For the text-containing cell, return its midpoint in (x, y) coordinate format. 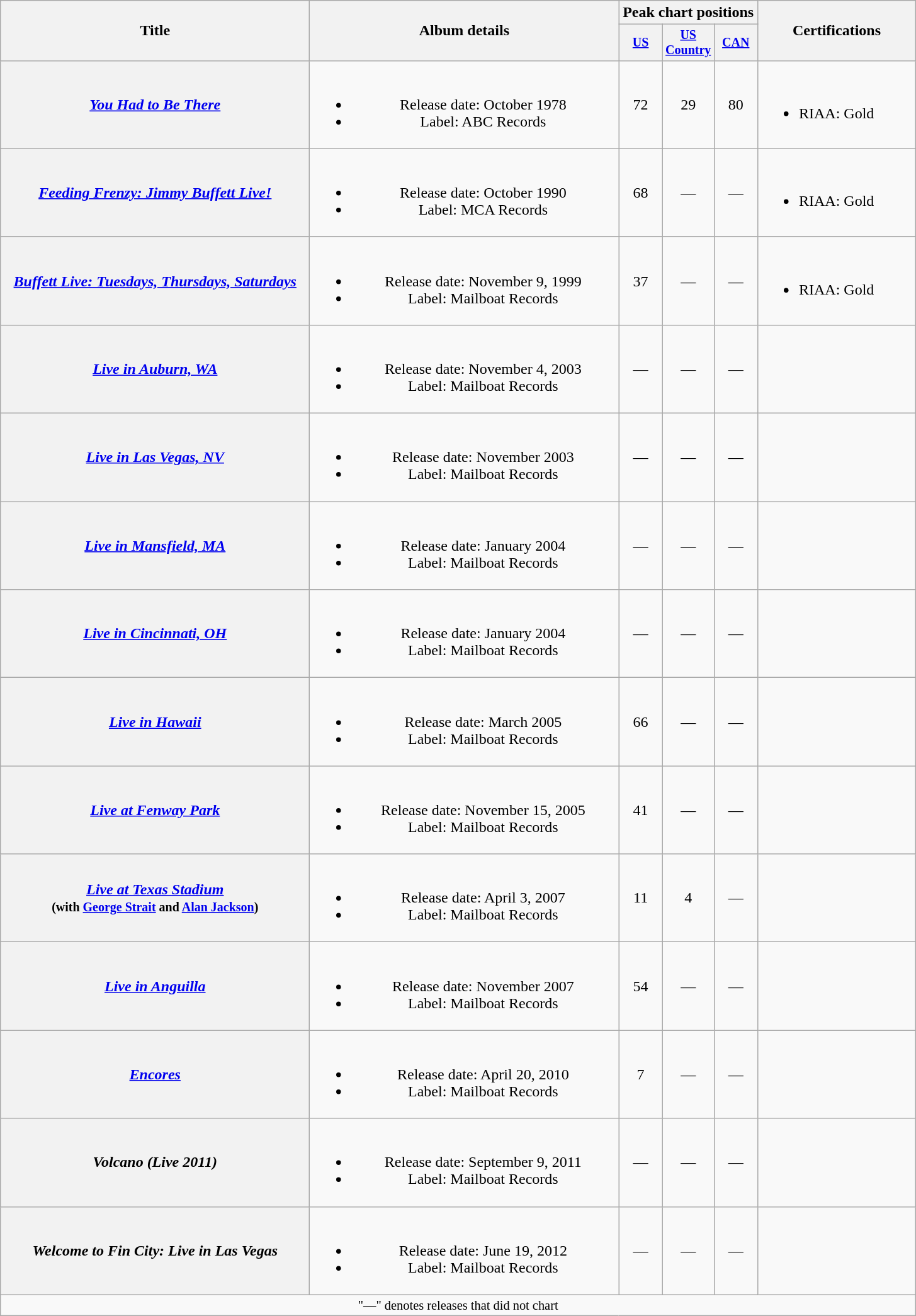
Release date: March 2005Label: Mailboat Records (465, 722)
Live in Mansfield, MA (155, 546)
Feeding Frenzy: Jimmy Buffett Live! (155, 193)
Encores (155, 1074)
Release date: November 9, 1999Label: Mailboat Records (465, 281)
CAN (735, 43)
Live in Las Vegas, NV (155, 458)
Certifications (836, 31)
7 (641, 1074)
Volcano (Live 2011) (155, 1162)
Live in Hawaii (155, 722)
4 (688, 898)
"—" denotes releases that did not chart (458, 1305)
Live at Fenway Park (155, 810)
Release date: November 4, 2003Label: Mailboat Records (465, 369)
Peak chart positions (689, 13)
66 (641, 722)
11 (641, 898)
You Had to Be There (155, 104)
Release date: September 9, 2011Label: Mailboat Records (465, 1162)
Release date: April 3, 2007Label: Mailboat Records (465, 898)
41 (641, 810)
Welcome to Fin City: Live in Las Vegas (155, 1251)
Live in Anguilla (155, 986)
Release date: October 1978Label: ABC Records (465, 104)
Release date: November 2007Label: Mailboat Records (465, 986)
Release date: November 15, 2005Label: Mailboat Records (465, 810)
Title (155, 31)
68 (641, 193)
US (641, 43)
Live in Cincinnati, OH (155, 634)
Live at Texas Stadium(with George Strait and Alan Jackson) (155, 898)
Release date: October 1990Label: MCA Records (465, 193)
Buffett Live: Tuesdays, Thursdays, Saturdays (155, 281)
Live in Auburn, WA (155, 369)
US Country (688, 43)
72 (641, 104)
80 (735, 104)
37 (641, 281)
29 (688, 104)
Album details (465, 31)
54 (641, 986)
Release date: April 20, 2010Label: Mailboat Records (465, 1074)
Release date: November 2003Label: Mailboat Records (465, 458)
Release date: June 19, 2012Label: Mailboat Records (465, 1251)
